Detect which cell encompasses the target text, then output its (x, y) center coordinate. 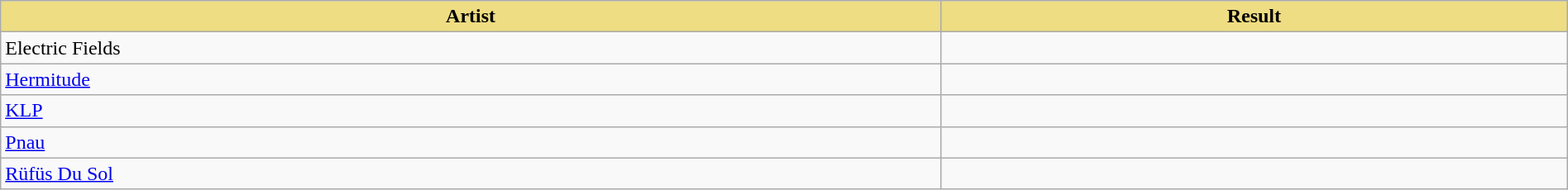
Pnau (471, 142)
Rüfüs Du Sol (471, 173)
Result (1254, 17)
KLP (471, 111)
Electric Fields (471, 48)
Hermitude (471, 79)
Artist (471, 17)
